Extract the (X, Y) coordinate from the center of the cell holding the provided text.  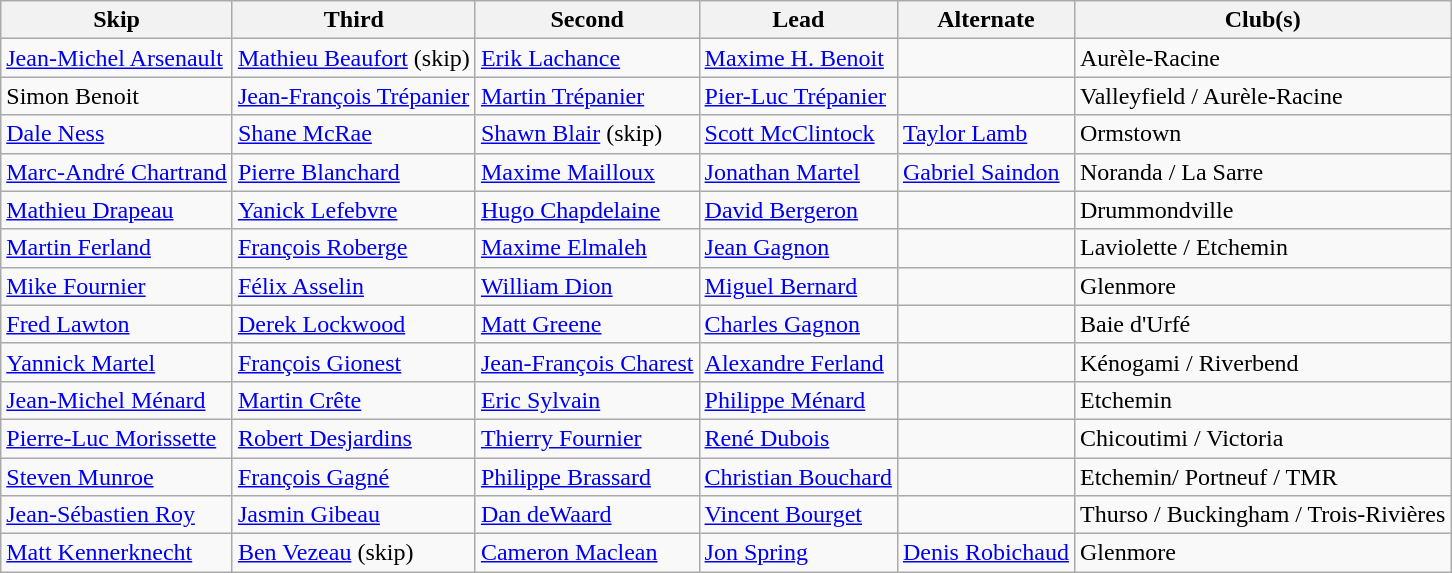
Simon Benoit (117, 96)
Ben Vezeau (skip) (354, 553)
Shane McRae (354, 134)
Maxime Mailloux (587, 172)
Second (587, 20)
Skip (117, 20)
Maxime H. Benoit (798, 58)
Cameron Maclean (587, 553)
Jean-Michel Arsenault (117, 58)
Fred Lawton (117, 324)
Erik Lachance (587, 58)
Steven Munroe (117, 477)
Thurso / Buckingham / Trois-Rivières (1262, 515)
Alternate (986, 20)
René Dubois (798, 438)
Jean-François Trépanier (354, 96)
Jasmin Gibeau (354, 515)
Noranda / La Sarre (1262, 172)
Christian Bouchard (798, 477)
William Dion (587, 286)
Mike Fournier (117, 286)
Aurèle-Racine (1262, 58)
Lead (798, 20)
Matt Greene (587, 324)
Etchemin (1262, 400)
Jon Spring (798, 553)
Mathieu Beaufort (skip) (354, 58)
Scott McClintock (798, 134)
Mathieu Drapeau (117, 210)
Jonathan Martel (798, 172)
Etchemin/ Portneuf / TMR (1262, 477)
Martin Trépanier (587, 96)
Alexandre Ferland (798, 362)
Robert Desjardins (354, 438)
Gabriel Saindon (986, 172)
Dan deWaard (587, 515)
Philippe Ménard (798, 400)
Chicoutimi / Victoria (1262, 438)
Marc-André Chartrand (117, 172)
Matt Kennerknecht (117, 553)
Vincent Bourget (798, 515)
Jean-Sébastien Roy (117, 515)
Yannick Martel (117, 362)
Third (354, 20)
Maxime Elmaleh (587, 248)
Yanick Lefebvre (354, 210)
Thierry Fournier (587, 438)
Jean-François Charest (587, 362)
Pier-Luc Trépanier (798, 96)
Ormstown (1262, 134)
Martin Ferland (117, 248)
Denis Robichaud (986, 553)
Martin Crête (354, 400)
Drummondville (1262, 210)
Pierre-Luc Morissette (117, 438)
David Bergeron (798, 210)
Laviolette / Etchemin (1262, 248)
Miguel Bernard (798, 286)
Derek Lockwood (354, 324)
François Gagné (354, 477)
Jean-Michel Ménard (117, 400)
Félix Asselin (354, 286)
Baie d'Urfé (1262, 324)
Hugo Chapdelaine (587, 210)
Philippe Brassard (587, 477)
Shawn Blair (skip) (587, 134)
Dale Ness (117, 134)
Charles Gagnon (798, 324)
François Roberge (354, 248)
Club(s) (1262, 20)
Taylor Lamb (986, 134)
François Gionest (354, 362)
Pierre Blanchard (354, 172)
Valleyfield / Aurèle-Racine (1262, 96)
Kénogami / Riverbend (1262, 362)
Eric Sylvain (587, 400)
Jean Gagnon (798, 248)
